Locate the cell with the specified text and output its [x, y] center coordinate. 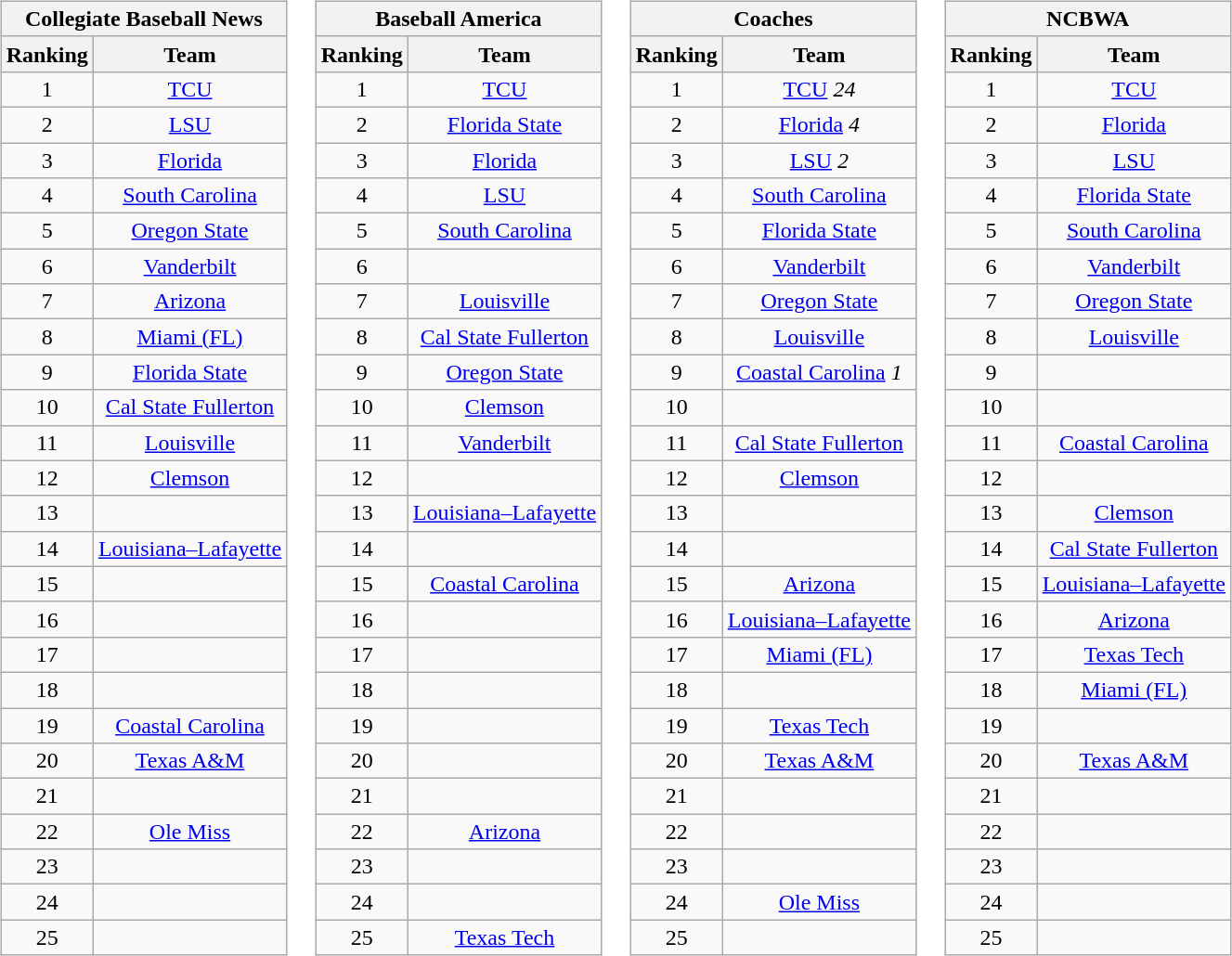
Coastal Carolina 1 [819, 372]
NCBWA [1088, 19]
Collegiate Baseball News [143, 19]
Baseball America [459, 19]
Florida 4 [819, 124]
TCU 24 [819, 89]
LSU 2 [819, 161]
Coaches [772, 19]
